Return the (x, y) coordinate for the center point of the cell that contains the specified text.  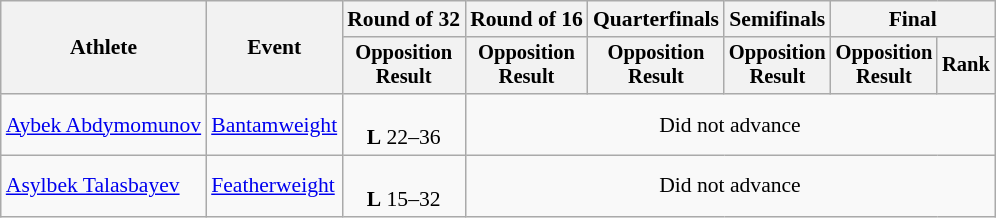
Semifinals (778, 19)
Featherweight (274, 186)
Quarterfinals (656, 19)
Bantamweight (274, 124)
Round of 16 (526, 19)
L 15–32 (404, 186)
Aybek Abdymomunov (104, 124)
Rank (966, 66)
Round of 32 (404, 19)
Event (274, 48)
Asylbek Talasbayev (104, 186)
L 22–36 (404, 124)
Athlete (104, 48)
Final (913, 19)
